Identify which cell holds the provided text, then report its (x, y) central coordinate. 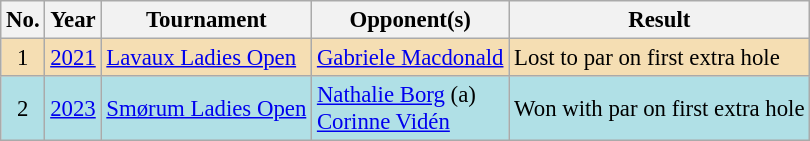
Nathalie Borg (a) Corinne Vidén (410, 108)
Result (660, 20)
Opponent(s) (410, 20)
1 (23, 58)
Lost to par on first extra hole (660, 58)
Year (73, 20)
2 (23, 108)
Won with par on first extra hole (660, 108)
Lavaux Ladies Open (206, 58)
Tournament (206, 20)
2023 (73, 108)
2021 (73, 58)
Smørum Ladies Open (206, 108)
Gabriele Macdonald (410, 58)
No. (23, 20)
